Locate the cell with the specified text and output its (X, Y) center coordinate. 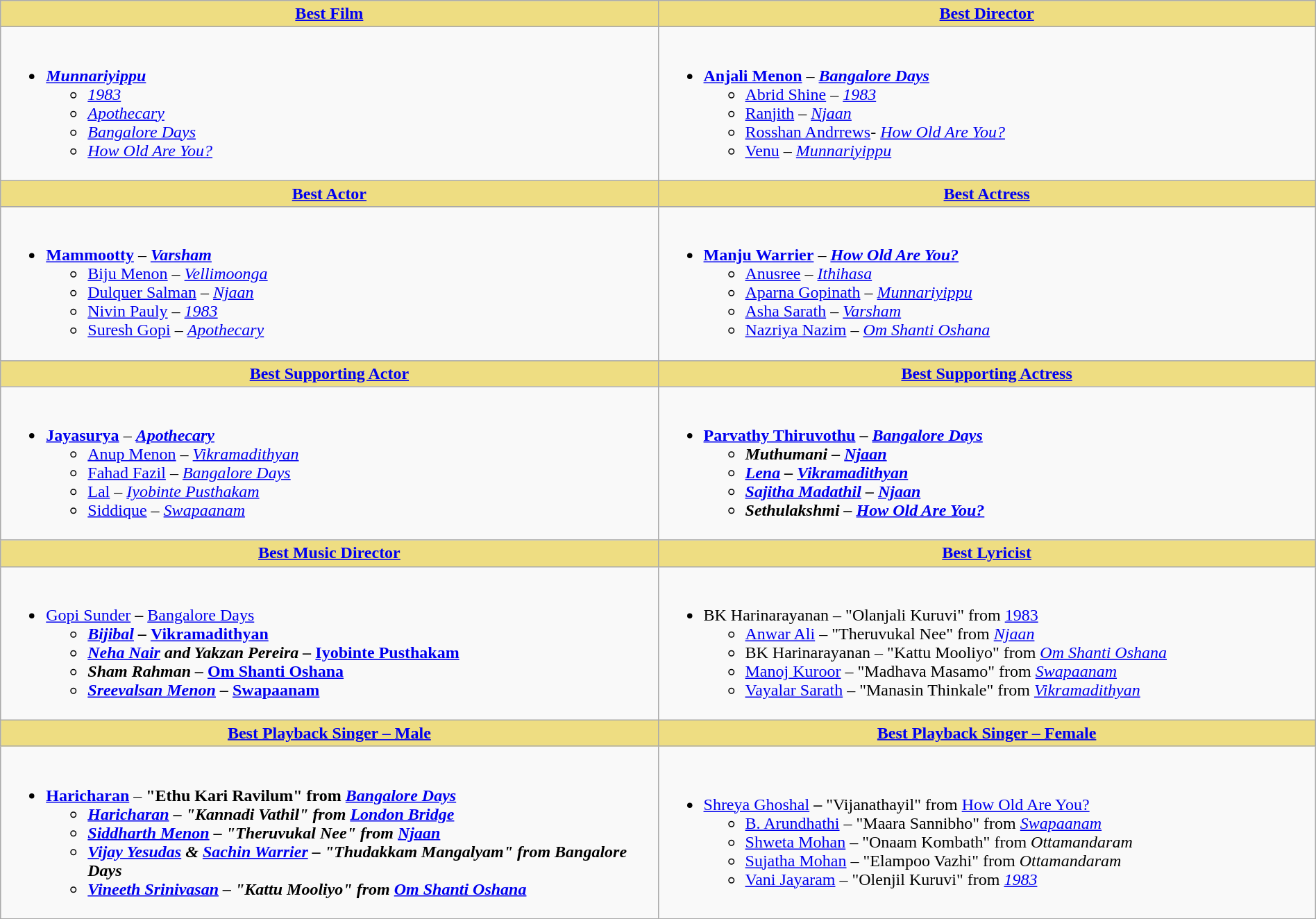
Parvathy Thiruvothu – Bangalore DaysMuthumani – NjaanLena – VikramadithyanSajitha Madathil – NjaanSethulakshmi – How Old Are You? (987, 464)
Anjali Menon – Bangalore DaysAbrid Shine – 1983Ranjith – NjaanRosshan Andrrews- How Old Are You?Venu – Munnariyippu (987, 104)
Best Director (987, 14)
Best Playback Singer – Male (329, 733)
Best Supporting Actor (329, 373)
Best Playback Singer – Female (987, 733)
Best Supporting Actress (987, 373)
Jayasurya – ApothecaryAnup Menon – VikramadithyanFahad Fazil – Bangalore DaysLal – Iyobinte PusthakamSiddique – Swapaanam (329, 464)
Best Actress (987, 194)
Mammootty – VarshamBiju Menon – VellimoongaDulquer Salman – NjaanNivin Pauly – 1983Suresh Gopi – Apothecary (329, 283)
Best Music Director (329, 553)
Best Film (329, 14)
Best Actor (329, 194)
Manju Warrier – How Old Are You?Anusree – IthihasaAparna Gopinath – MunnariyippuAsha Sarath – VarshamNazriya Nazim – Om Shanti Oshana (987, 283)
Best Lyricist (987, 553)
Munnariyippu1983ApothecaryBangalore DaysHow Old Are You? (329, 104)
